Locate the cell with the specified text and output its [X, Y] center coordinate. 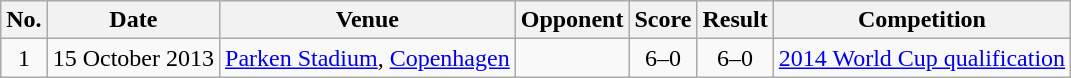
Competition [922, 20]
Opponent [572, 20]
1 [24, 58]
Date [133, 20]
Score [663, 20]
Parken Stadium, Copenhagen [368, 58]
No. [24, 20]
Result [735, 20]
15 October 2013 [133, 58]
2014 World Cup qualification [922, 58]
Venue [368, 20]
